Locate the cell with the specified text and output its (X, Y) center coordinate. 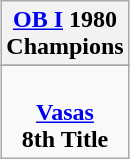
Vasas8th Title (65, 112)
OB I 1980Champions (65, 34)
